Extract the [x, y] coordinate from the center of the cell holding the provided text.  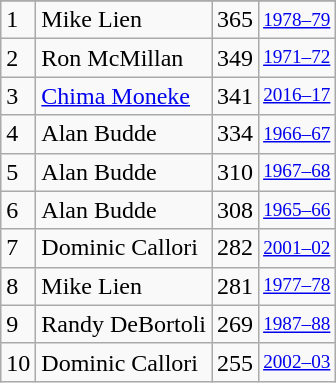
1 [18, 20]
3 [18, 96]
269 [236, 324]
1977–78 [297, 286]
10 [18, 362]
1967–68 [297, 172]
2016–17 [297, 96]
Ron McMillan [124, 58]
1971–72 [297, 58]
2002–03 [297, 362]
8 [18, 286]
365 [236, 20]
4 [18, 134]
2 [18, 58]
1966–67 [297, 134]
282 [236, 248]
1965–66 [297, 210]
7 [18, 248]
308 [236, 210]
334 [236, 134]
5 [18, 172]
2001–02 [297, 248]
Randy DeBortoli [124, 324]
349 [236, 58]
6 [18, 210]
310 [236, 172]
281 [236, 286]
341 [236, 96]
1987–88 [297, 324]
9 [18, 324]
255 [236, 362]
Chima Moneke [124, 96]
1978–79 [297, 20]
